Return the [x, y] coordinate for the center point of the cell that contains the specified text.  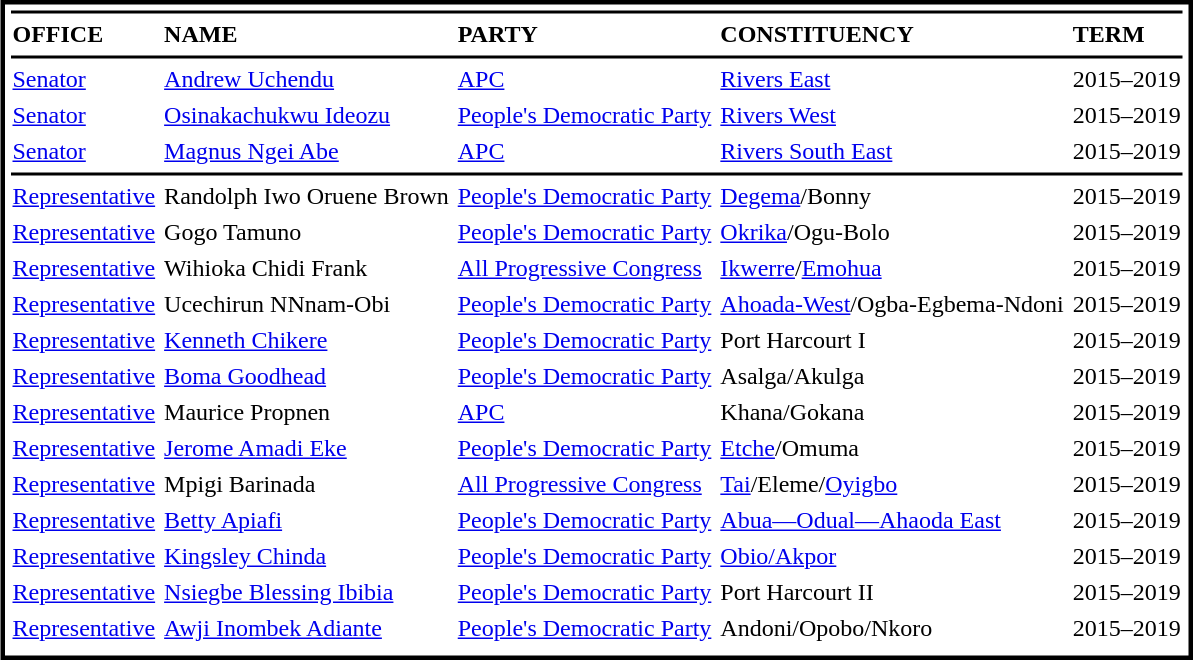
NAME [307, 35]
Awji Inombek Adiante [307, 629]
Okrika/Ogu-Bolo [892, 233]
Boma Goodhead [307, 377]
Ucechirun NNnam-Obi [307, 305]
Obio/Akpor [892, 557]
Betty Apiafi [307, 521]
PARTY [584, 35]
Khana/Gokana [892, 413]
Abua—Odual—Ahaoda East [892, 521]
Andrew Uchendu [307, 79]
Asalga/Akulga [892, 377]
Jerome Amadi Eke [307, 449]
Rivers South East [892, 151]
TERM [1126, 35]
Rivers East [892, 79]
Wihioka Chidi Frank [307, 269]
Degema/Bonny [892, 197]
Osinakachukwu Ideozu [307, 115]
Tai/Eleme/Oyigbo [892, 485]
Rivers West [892, 115]
OFFICE [84, 35]
Nsiegbe Blessing Ibibia [307, 593]
Kenneth Chikere [307, 341]
Etche/Omuma [892, 449]
Gogo Tamuno [307, 233]
Port Harcourt I [892, 341]
Ahoada-West/Ogba-Egbema-Ndoni [892, 305]
Port Harcourt II [892, 593]
Randolph Iwo Oruene Brown [307, 197]
Magnus Ngei Abe [307, 151]
Kingsley Chinda [307, 557]
Andoni/Opobo/Nkoro [892, 629]
Maurice Propnen [307, 413]
Ikwerre/Emohua [892, 269]
CONSTITUENCY [892, 35]
Mpigi Barinada [307, 485]
